Return [X, Y] of the center of cell containing provided text 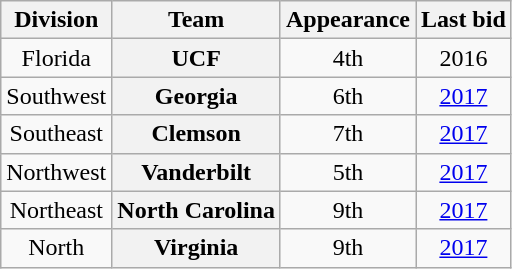
Division [56, 20]
North [56, 248]
2016 [464, 58]
Appearance [348, 20]
Georgia [196, 96]
Southwest [56, 96]
Northwest [56, 172]
North Carolina [196, 210]
Last bid [464, 20]
5th [348, 172]
Vanderbilt [196, 172]
6th [348, 96]
Southeast [56, 134]
Northeast [56, 210]
UCF [196, 58]
Florida [56, 58]
Team [196, 20]
4th [348, 58]
7th [348, 134]
Clemson [196, 134]
Virginia [196, 248]
